Pinpoint the cell where the given text exists, returning its (x, y) midpoint coordinate. 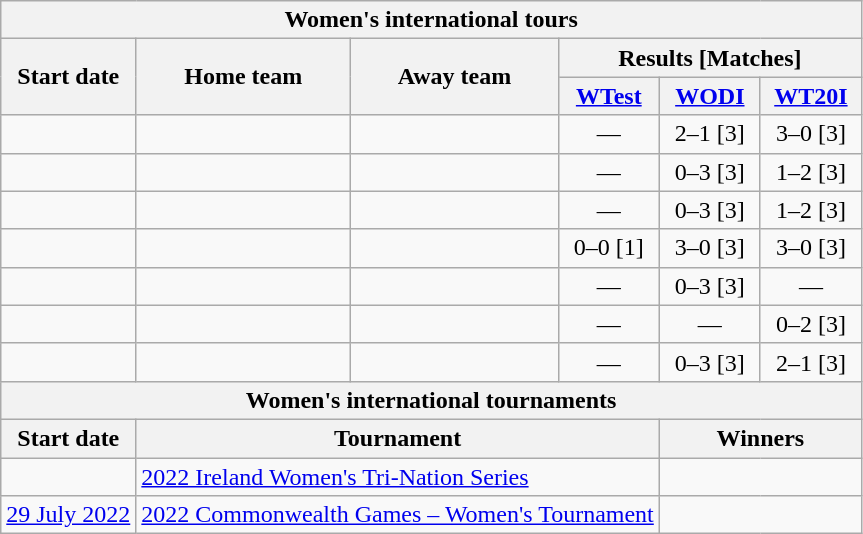
0–2 [3] (810, 324)
2022 Commonwealth Games – Women's Tournament (398, 515)
Results [Matches] (710, 58)
Home team (244, 77)
Women's international tours (432, 20)
Women's international tournaments (432, 400)
WTest (608, 96)
WODI (710, 96)
Winners (760, 438)
Tournament (398, 438)
0–0 [1] (608, 248)
29 July 2022 (68, 515)
Away team (455, 77)
2022 Ireland Women's Tri-Nation Series (398, 477)
WT20I (810, 96)
